Output the (x, y) coordinate of the center of the cell containing the given text.  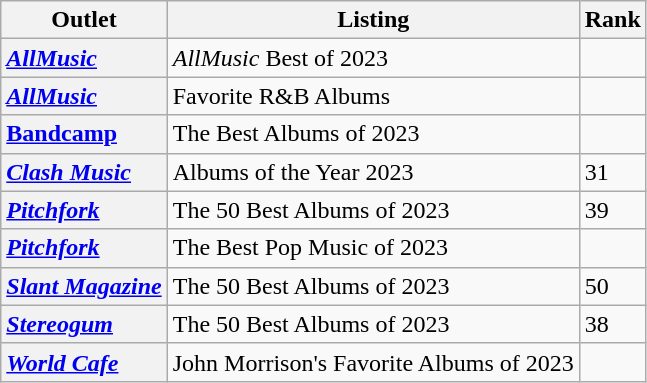
Listing (373, 20)
AllMusic Best of 2023 (373, 58)
World Cafe (84, 362)
The Best Pop Music of 2023 (373, 248)
Slant Magazine (84, 286)
The Best Albums of 2023 (373, 134)
Outlet (84, 20)
50 (612, 286)
Stereogum (84, 324)
38 (612, 324)
Rank (612, 20)
Clash Music (84, 172)
John Morrison's Favorite Albums of 2023 (373, 362)
39 (612, 210)
Bandcamp (84, 134)
31 (612, 172)
Albums of the Year 2023 (373, 172)
Favorite R&B Albums (373, 96)
